Extract the (x, y) coordinate from the center of the cell holding the provided text.  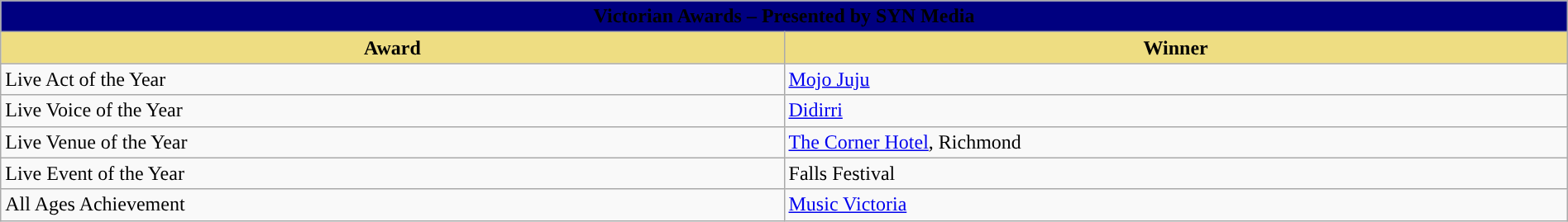
Live Venue of the Year (392, 142)
Live Event of the Year (392, 173)
Music Victoria (1176, 205)
Winner (1176, 48)
All Ages Achievement (392, 205)
Falls Festival (1176, 173)
Mojo Juju (1176, 79)
The Corner Hotel, Richmond (1176, 142)
Live Voice of the Year (392, 111)
Victorian Awards – Presented by SYN Media (784, 17)
Award (392, 48)
Live Act of the Year (392, 79)
Didirri (1176, 111)
